Search for the cell housing the specified text and yield its [x, y] center coordinate. 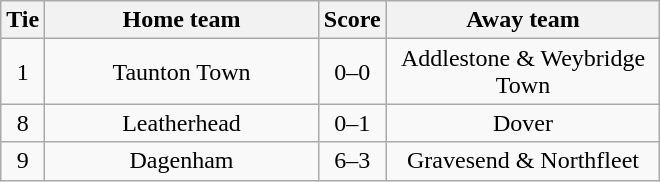
Score [352, 20]
Dagenham [182, 161]
Addlestone & Weybridge Town [523, 72]
Tie [23, 20]
9 [23, 161]
Dover [523, 123]
1 [23, 72]
8 [23, 123]
Home team [182, 20]
Leatherhead [182, 123]
Gravesend & Northfleet [523, 161]
0–0 [352, 72]
0–1 [352, 123]
Taunton Town [182, 72]
Away team [523, 20]
6–3 [352, 161]
